Locate the cell with the specified text and output its [x, y] center coordinate. 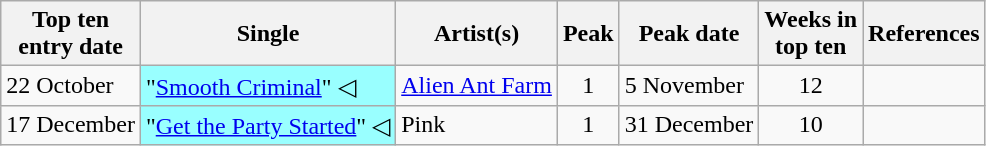
Artist(s) [477, 34]
31 December [689, 125]
References [924, 34]
Peak [588, 34]
22 October [71, 86]
Alien Ant Farm [477, 86]
"Smooth Criminal" ◁ [268, 86]
10 [811, 125]
Top tenentry date [71, 34]
"Get the Party Started" ◁ [268, 125]
5 November [689, 86]
12 [811, 86]
Weeks intop ten [811, 34]
Peak date [689, 34]
Pink [477, 125]
Single [268, 34]
17 December [71, 125]
